Scan for the cell matching the given text and deliver its (x, y) coordinate at center. 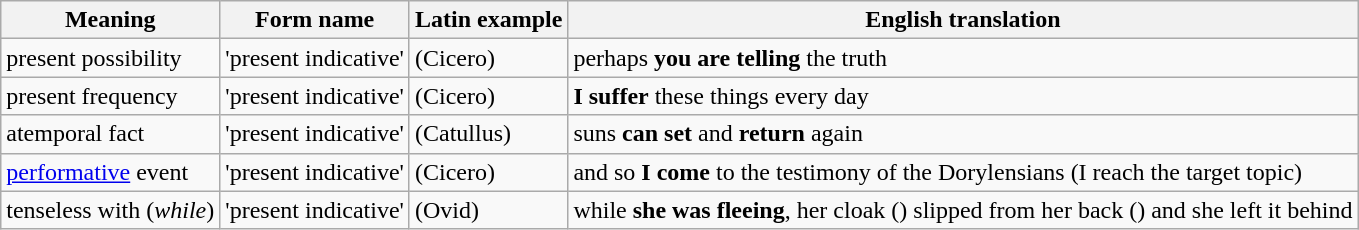
perhaps you are telling the truth (963, 58)
suns can set and return again (963, 134)
English translation (963, 20)
while she was fleeing, her cloak () slipped from her back () and she left it behind (963, 210)
I suffer these things every day (963, 96)
Latin example (488, 20)
(Catullus) (488, 134)
and so I come to the testimony of the Dorylensians (I reach the target topic) (963, 172)
tenseless with (while) (110, 210)
(Ovid) (488, 210)
Meaning (110, 20)
present possibility (110, 58)
Form name (315, 20)
atemporal fact (110, 134)
present frequency (110, 96)
performative event (110, 172)
